Return (x, y) of the center of cell containing provided text 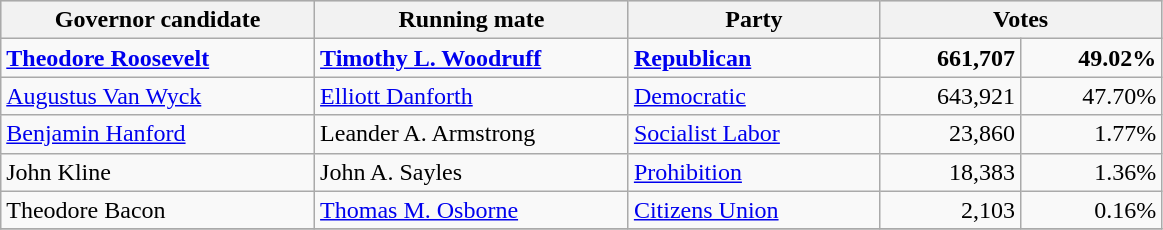
Party (754, 20)
Augustus Van Wyck (158, 96)
Benjamin Hanford (158, 134)
Leander A. Armstrong (472, 134)
John Kline (158, 172)
Democratic (754, 96)
23,860 (950, 134)
Timothy L. Woodruff (472, 58)
2,103 (950, 210)
47.70% (1092, 96)
Republican (754, 58)
1.77% (1092, 134)
0.16% (1092, 210)
Thomas M. Osborne (472, 210)
18,383 (950, 172)
1.36% (1092, 172)
49.02% (1092, 58)
John A. Sayles (472, 172)
Votes (1020, 20)
Governor candidate (158, 20)
643,921 (950, 96)
Elliott Danforth (472, 96)
661,707 (950, 58)
Prohibition (754, 172)
Running mate (472, 20)
Citizens Union (754, 210)
Socialist Labor (754, 134)
Theodore Bacon (158, 210)
Theodore Roosevelt (158, 58)
